Pinpoint the cell where the given text exists, returning its [x, y] midpoint coordinate. 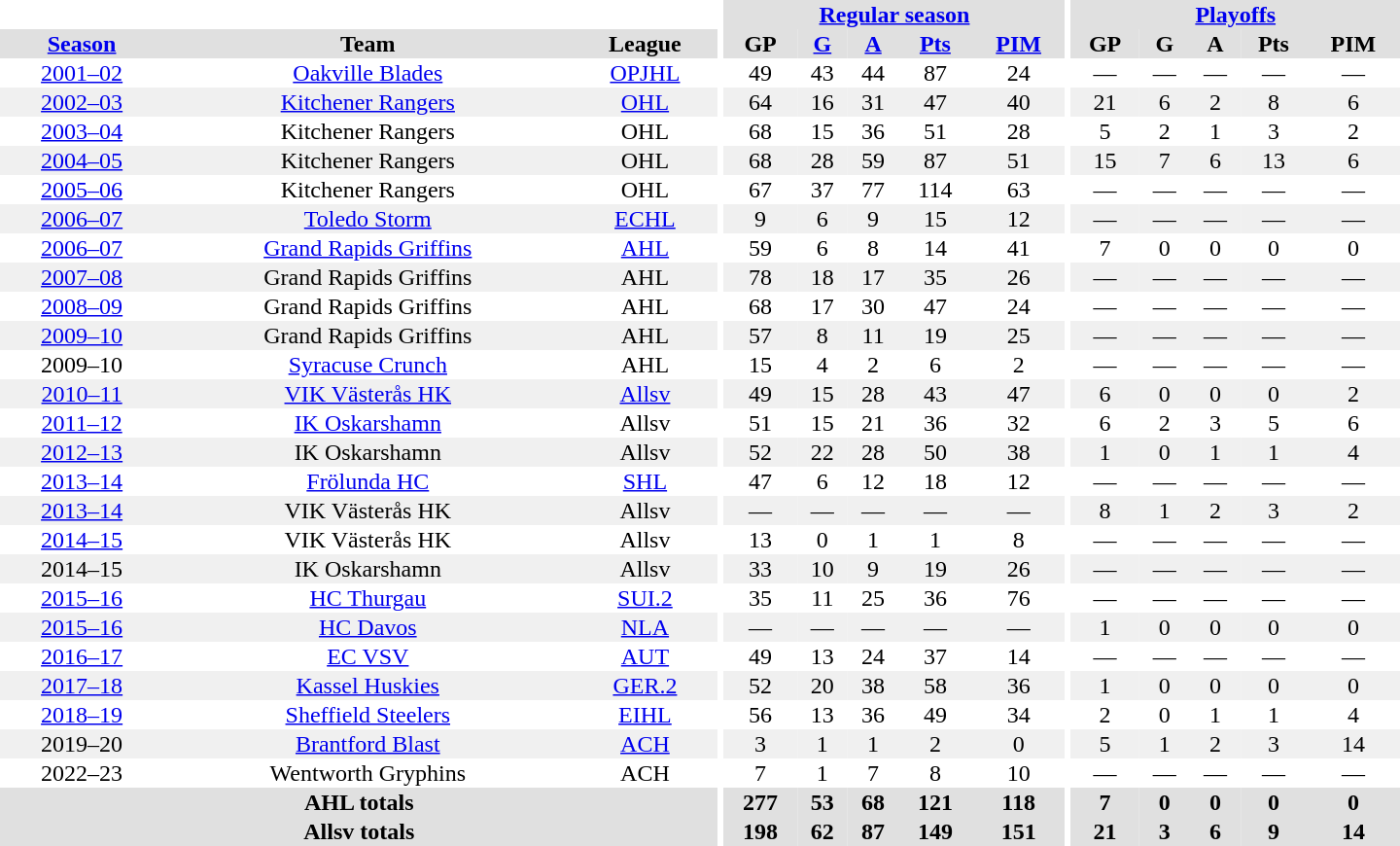
62 [822, 831]
Season [82, 44]
Kassel Huskies [367, 686]
151 [1019, 831]
Playoffs [1235, 15]
Oakville Blades [367, 73]
Syracuse Crunch [367, 365]
50 [935, 452]
SUI.2 [645, 598]
121 [935, 802]
58 [935, 686]
Team [367, 44]
149 [935, 831]
57 [760, 335]
33 [760, 569]
OPJHL [645, 73]
2001–02 [82, 73]
Wentworth Gryphins [367, 773]
NLA [645, 627]
2016–17 [82, 656]
Regular season [894, 15]
277 [760, 802]
40 [1019, 102]
2010–11 [82, 394]
League [645, 44]
AHL totals [360, 802]
2018–19 [82, 715]
ECHL [645, 219]
EC VSV [367, 656]
GER.2 [645, 686]
2003–04 [82, 131]
77 [873, 190]
56 [760, 715]
2011–12 [82, 423]
2008–09 [82, 306]
31 [873, 102]
78 [760, 277]
114 [935, 190]
63 [1019, 190]
Toledo Storm [367, 219]
EIHL [645, 715]
30 [873, 306]
2017–18 [82, 686]
Sheffield Steelers [367, 715]
2007–08 [82, 277]
34 [1019, 715]
Brantford Blast [367, 744]
2022–23 [82, 773]
Allsv totals [360, 831]
44 [873, 73]
AUT [645, 656]
22 [822, 452]
198 [760, 831]
20 [822, 686]
16 [822, 102]
67 [760, 190]
Frölunda HC [367, 481]
76 [1019, 598]
32 [1019, 423]
118 [1019, 802]
2019–20 [82, 744]
41 [1019, 248]
2002–03 [82, 102]
2012–13 [82, 452]
SHL [645, 481]
HC Thurgau [367, 598]
53 [822, 802]
2005–06 [82, 190]
64 [760, 102]
2004–05 [82, 160]
HC Davos [367, 627]
